Extract the (X, Y) coordinate from the center of the cell holding the provided text.  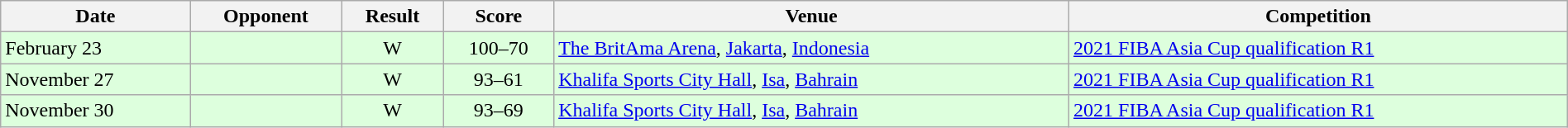
Venue (812, 17)
Opponent (266, 17)
The BritAma Arena, Jakarta, Indonesia (812, 48)
Score (499, 17)
100–70 (499, 48)
Result (392, 17)
November 30 (96, 111)
93–69 (499, 111)
Date (96, 17)
93–61 (499, 79)
Competition (1318, 17)
November 27 (96, 79)
February 23 (96, 48)
